Provide the (x, y) coordinate of the cell's center where the given text is located.  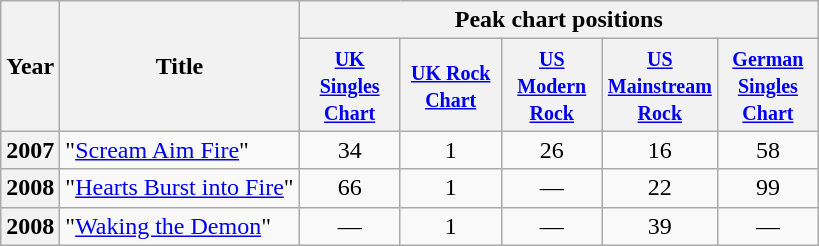
"Scream Aim Fire" (180, 150)
39 (660, 226)
US Modern Rock (552, 85)
34 (350, 150)
99 (768, 188)
26 (552, 150)
2007 (30, 150)
Title (180, 66)
16 (660, 150)
Peak chart positions (558, 20)
"Waking the Demon" (180, 226)
"Hearts Burst into Fire" (180, 188)
Year (30, 66)
UK Rock Chart (450, 85)
66 (350, 188)
UK Singles Chart (350, 85)
German Singles Chart (768, 85)
22 (660, 188)
58 (768, 150)
US Mainstream Rock (660, 85)
